Identify which cell holds the provided text, then report its (X, Y) central coordinate. 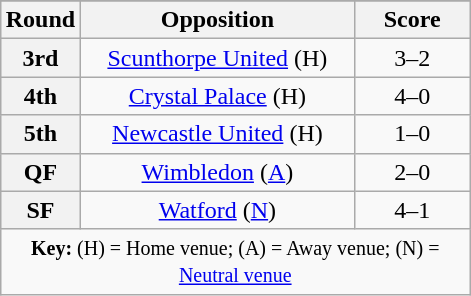
4–0 (412, 96)
Opposition (218, 20)
2–0 (412, 172)
Wimbledon (A) (218, 172)
1–0 (412, 134)
3–2 (412, 58)
Round (40, 20)
4th (40, 96)
Key: (H) = Home venue; (A) = Away venue; (N) = Neutral venue (235, 262)
3rd (40, 58)
Crystal Palace (H) (218, 96)
Score (412, 20)
Newcastle United (H) (218, 134)
5th (40, 134)
Scunthorpe United (H) (218, 58)
4–1 (412, 210)
QF (40, 172)
SF (40, 210)
Watford (N) (218, 210)
